Determine the (X, Y) coordinate at the center of the cell enclosing the given text.  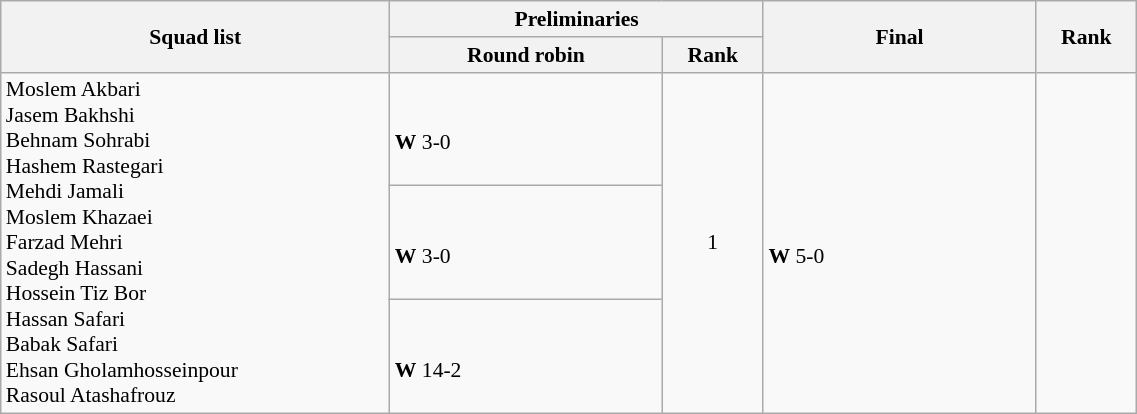
W 14-2 (526, 357)
Preliminaries (577, 19)
Round robin (526, 55)
Final (899, 36)
1 (712, 243)
W 5-0 (899, 243)
Squad list (196, 36)
